Capture the cell that displays the provided text and extract its [x, y] central coordinate. 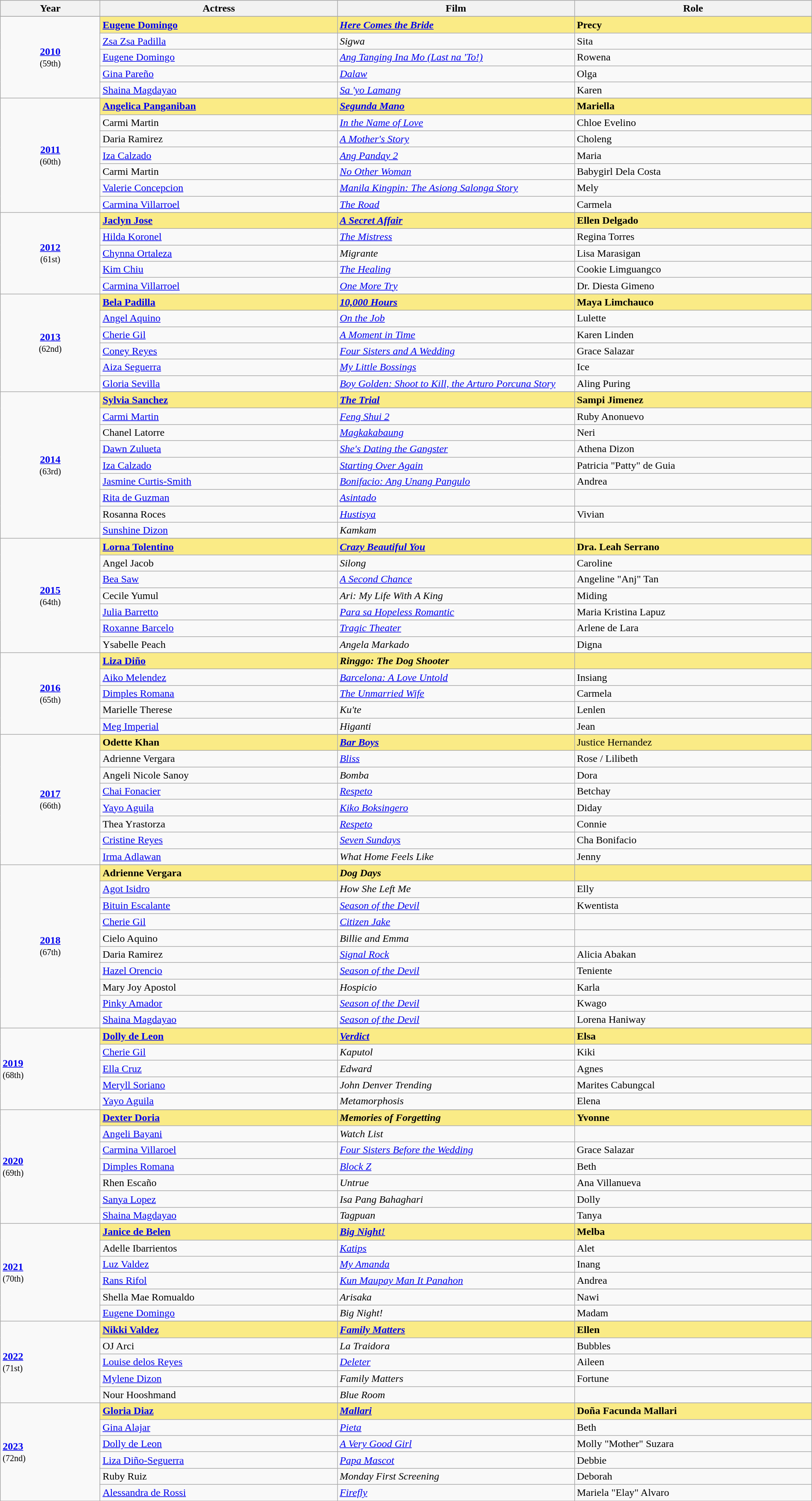
Bonifacio: Ang Unang Pangulo [456, 482]
Verdict [456, 1036]
Signal Rock [456, 954]
Rowena [693, 57]
Bomba [456, 775]
Lulette [693, 318]
Ice [693, 367]
Kim Chiu [219, 270]
Mylene Dizon [219, 1378]
Babygirl Dela Costa [693, 171]
Cookie Limguangco [693, 270]
2020 (69th) [51, 1166]
Choleng [693, 139]
Papa Mascot [456, 1460]
Dog Days [456, 873]
Here Comes the Bride [456, 25]
Sanya Lopez [219, 1199]
Carmina Villaroel [219, 1150]
Firefly [456, 1492]
Angel Aquino [219, 318]
Rhen Escaño [219, 1183]
Karla [693, 987]
John Denver Trending [456, 1085]
Arisaka [456, 1297]
Neri [693, 432]
Bea Saw [219, 579]
Hospicio [456, 987]
Rita de Guzman [219, 498]
Aiza Seguerra [219, 367]
Film [456, 9]
Dolly [693, 1199]
Bliss [456, 759]
No Other Woman [456, 171]
Monday First Screening [456, 1476]
Year [51, 9]
The Road [456, 204]
Sampi Jimenez [693, 400]
Zsa Zsa Padilla [219, 41]
2012(61st) [51, 253]
Sigwa [456, 41]
Ruby Ruiz [219, 1476]
10,000 Hours [456, 302]
Tagpuan [456, 1215]
Kaputol [456, 1052]
Dr. Diesta Gimeno [693, 286]
Dalaw [456, 74]
A Mother's Story [456, 139]
Citizen Jake [456, 922]
Ang Panday 2 [456, 155]
Teniente [693, 971]
One More Try [456, 286]
Pieta [456, 1427]
Rans Rifol [219, 1281]
Ringgo: The Dog Shooter [456, 661]
Manila Kingpin: The Asiong Salonga Story [456, 188]
Block Z [456, 1166]
Patricia "Patty" de Guia [693, 465]
2010(59th) [51, 57]
Angeli Bayani [219, 1134]
Ang Tanging Ina Mo (Last na 'To!) [456, 57]
Ellen Delgado [693, 221]
La Traidora [456, 1346]
The Unmarried Wife [456, 693]
Ellen [693, 1330]
Liza Diño [219, 661]
Rosanna Roces [219, 514]
A Secret Affair [456, 221]
Bar Boys [456, 743]
Janice de Belen [219, 1231]
Chanel Latorre [219, 432]
Mariela "Elay" Alvaro [693, 1492]
Agnes [693, 1069]
Madam [693, 1313]
Thea Yrastorza [219, 824]
2022 (71st) [51, 1362]
Deleter [456, 1362]
Elena [693, 1101]
Aling Puring [693, 383]
Kwentista [693, 905]
Karen Linden [693, 335]
Starting Over Again [456, 465]
2017(66th) [51, 800]
Crazy Beautiful You [456, 547]
Asintado [456, 498]
Kamkam [456, 530]
Justice Hernandez [693, 743]
Molly "Mother" Suzara [693, 1444]
Ruby Anonuevo [693, 416]
Sita [693, 41]
Meg Imperial [219, 726]
How She Left Me [456, 889]
2014(63rd) [51, 465]
Chynna Ortaleza [219, 253]
Alessandra de Rossi [219, 1492]
My Little Bossings [456, 367]
Lorena Haniway [693, 1020]
Four Sisters Before the Wedding [456, 1150]
Barcelona: A Love Untold [456, 677]
She's Dating the Gangster [456, 449]
Digna [693, 644]
Bituin Escalante [219, 905]
Cecile Yumul [219, 596]
Gloria Sevilla [219, 383]
Debbie [693, 1460]
Jasmine Curtis-Smith [219, 482]
Athena Dizon [693, 449]
Karen [693, 90]
Bubbles [693, 1346]
Yvonne [693, 1118]
Elsa [693, 1036]
Actress [219, 9]
Ari: My Life With A King [456, 596]
On the Job [456, 318]
Olga [693, 74]
Dexter Doria [219, 1118]
Pinky Amador [219, 1004]
What Home Feels Like [456, 857]
Cha Bonifacio [693, 840]
Nikki Valdez [219, 1330]
Adelle Ibarrientos [219, 1248]
OJ Arci [219, 1346]
Ella Cruz [219, 1069]
Sylvia Sanchez [219, 400]
2016(65th) [51, 693]
Untrue [456, 1183]
Inang [693, 1264]
Gina Pareño [219, 74]
Lenlen [693, 710]
Blue Room [456, 1395]
2023 (72nd) [51, 1452]
Higanti [456, 726]
Sunshine Dizon [219, 530]
Irma Adlawan [219, 857]
Insiang [693, 677]
Meryll Soriano [219, 1085]
Doña Facunda Mallari [693, 1411]
Angel Jacob [219, 563]
Aiko Melendez [219, 677]
Boy Golden: Shoot to Kill, the Arturo Porcuna Story [456, 383]
Isa Pang Bahaghari [456, 1199]
Alicia Abakan [693, 954]
Dra. Leah Serrano [693, 547]
2011(60th) [51, 155]
Tragic Theater [456, 628]
2021 (70th) [51, 1272]
Memories of Forgetting [456, 1118]
Ana Villanueva [693, 1183]
Kun Maupay Man It Panahon [456, 1281]
The Healing [456, 270]
Edward [456, 1069]
Odette Khan [219, 743]
Arlene de Lara [693, 628]
Mariella [693, 106]
Gina Alajar [219, 1427]
In the Name of Love [456, 123]
Mary Joy Apostol [219, 987]
Mallari [456, 1411]
Hilda Koronel [219, 237]
Ysabelle Peach [219, 644]
Miding [693, 596]
2013(62nd) [51, 343]
Seven Sundays [456, 840]
A Moment in Time [456, 335]
Maria [693, 155]
Melba [693, 1231]
Chai Fonacier [219, 791]
Maya Limchauco [693, 302]
Four Sisters and A Wedding [456, 351]
2015(64th) [51, 596]
Precy [693, 25]
Luz Valdez [219, 1264]
Tanya [693, 1215]
Angela Markado [456, 644]
Connie [693, 824]
Diday [693, 808]
A Second Chance [456, 579]
Sa 'yo Lamang [456, 90]
Chloe Evelino [693, 123]
Liza Diño-Seguerra [219, 1460]
Nour Hooshmand [219, 1395]
Hustisya [456, 514]
Rose / Lilibeth [693, 759]
Mely [693, 188]
Marites Cabungcal [693, 1085]
Jenny [693, 857]
Role [693, 9]
Vivian [693, 514]
Roxanne Barcelo [219, 628]
Jaclyn Jose [219, 221]
Katips [456, 1248]
Metamorphosis [456, 1101]
Silong [456, 563]
Cristine Reyes [219, 840]
Julia Barretto [219, 612]
Migrante [456, 253]
Regina Torres [693, 237]
A Very Good Girl [456, 1444]
2018(67th) [51, 946]
Kiko Boksingero [456, 808]
Hazel Orencio [219, 971]
Coney Reyes [219, 351]
Maria Kristina Lapuz [693, 612]
Alet [693, 1248]
Para sa Hopeless Romantic [456, 612]
Watch List [456, 1134]
Marielle Therese [219, 710]
Bela Padilla [219, 302]
Angeli Nicole Sanoy [219, 775]
Valerie Concepcion [219, 188]
Fortune [693, 1378]
Elly [693, 889]
Jean [693, 726]
Caroline [693, 563]
Gloria Diaz [219, 1411]
Dora [693, 775]
Lorna Tolentino [219, 547]
Agot Isidro [219, 889]
The Mistress [456, 237]
My Amanda [456, 1264]
Deborah [693, 1476]
Kwago [693, 1004]
Ku'te [456, 710]
Shella Mae Romualdo [219, 1297]
Betchay [693, 791]
Magkakabaung [456, 432]
Aileen [693, 1362]
Cielo Aquino [219, 938]
Angelica Panganiban [219, 106]
Louise delos Reyes [219, 1362]
2019 (68th) [51, 1069]
Nawi [693, 1297]
Kiki [693, 1052]
Lisa Marasigan [693, 253]
Segunda Mano [456, 106]
Feng Shui 2 [456, 416]
The Trial [456, 400]
Angeline "Anj" Tan [693, 579]
Dawn Zulueta [219, 449]
Billie and Emma [456, 938]
